Capture the cell that displays the provided text and extract its (x, y) central coordinate. 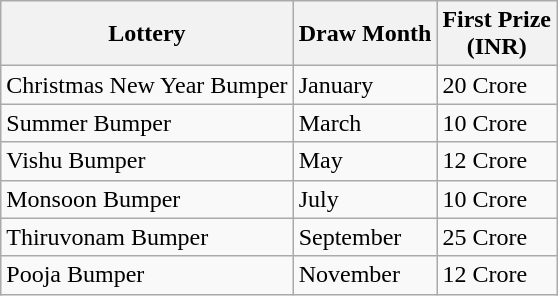
Draw Month (365, 34)
Monsoon Bumper (147, 199)
May (365, 161)
Lottery (147, 34)
Summer Bumper (147, 123)
September (365, 237)
First Prize(INR) (497, 34)
March (365, 123)
Christmas New Year Bumper (147, 85)
January (365, 85)
November (365, 275)
20 Crore (497, 85)
Vishu Bumper (147, 161)
Thiruvonam Bumper (147, 237)
25 Crore (497, 237)
July (365, 199)
Pooja Bumper (147, 275)
